Output the [x, y] coordinate of the center of the cell containing the given text.  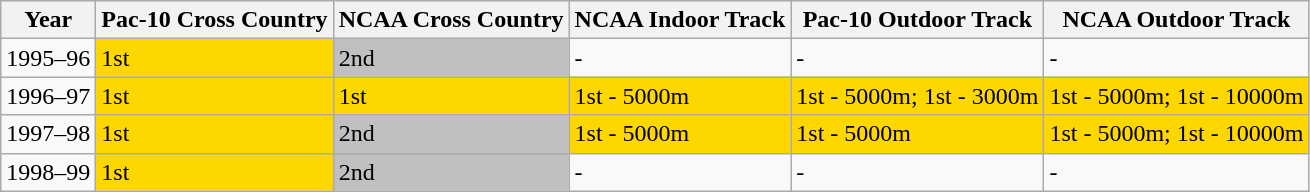
Pac-10 Cross Country [214, 20]
1998–99 [48, 172]
NCAA Outdoor Track [1176, 20]
Year [48, 20]
Pac-10 Outdoor Track [918, 20]
1st - 5000m; 1st - 3000m [918, 96]
NCAA Indoor Track [680, 20]
NCAA Cross Country [451, 20]
1997–98 [48, 134]
1996–97 [48, 96]
1995–96 [48, 58]
